Provide the (x, y) coordinate of the cell's center where the given text is located.  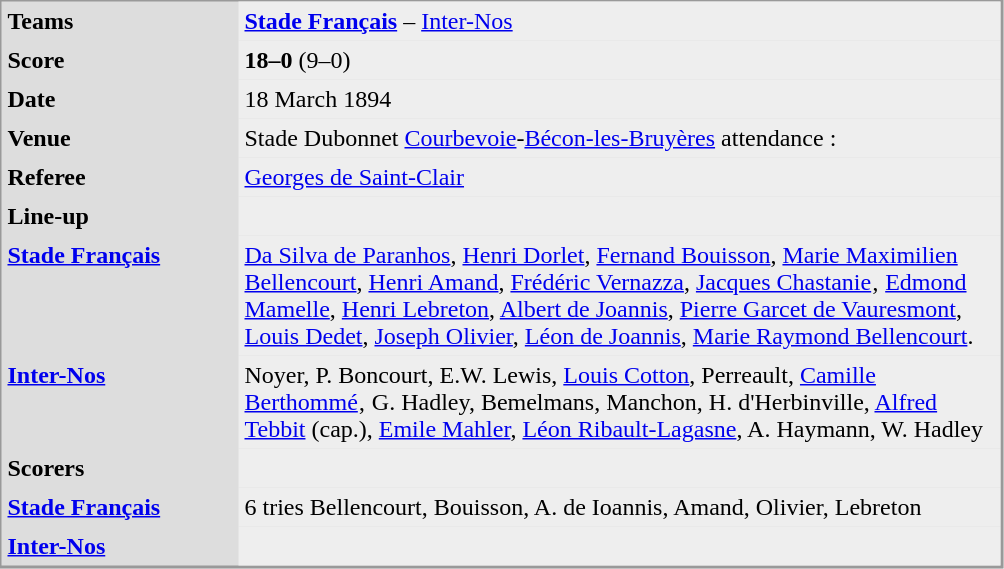
Scorers (120, 468)
Stade Dubonnet Courbevoie-Bécon-les-Bruyères attendance : (619, 138)
Stade Français – Inter-Nos (619, 22)
Venue (120, 138)
Date (120, 100)
18 March 1894 (619, 100)
6 tries Bellencourt, Bouisson, A. de Ioannis, Amand, Olivier, Lebreton (619, 508)
Teams (120, 22)
Line-up (120, 216)
Score (120, 60)
Referee (120, 178)
18–0 (9–0) (619, 60)
Georges de Saint-Clair (619, 178)
